Determine the [x, y] coordinate at the center of the cell enclosing the given text.  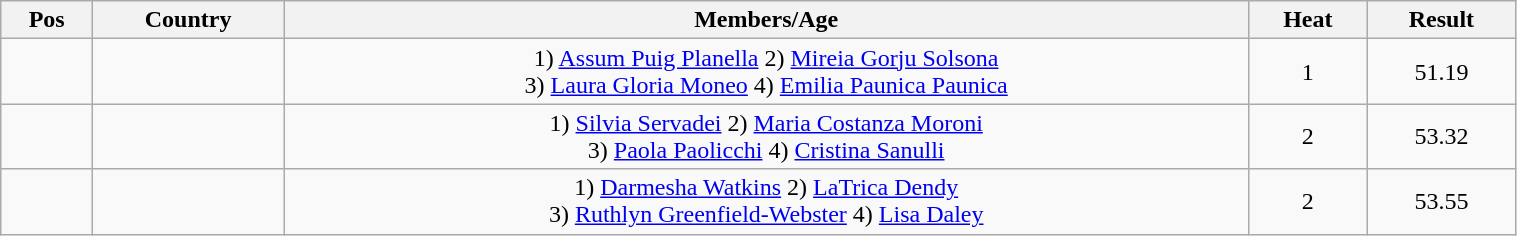
Pos [47, 20]
1) Assum Puig Planella 2) Mireia Gorju Solsona3) Laura Gloria Moneo 4) Emilia Paunica Paunica [766, 72]
51.19 [1442, 72]
Country [188, 20]
53.55 [1442, 202]
Members/Age [766, 20]
1) Darmesha Watkins 2) LaTrica Dendy3) Ruthlyn Greenfield-Webster 4) Lisa Daley [766, 202]
Heat [1308, 20]
Result [1442, 20]
1) Silvia Servadei 2) Maria Costanza Moroni3) Paola Paolicchi 4) Cristina Sanulli [766, 136]
1 [1308, 72]
53.32 [1442, 136]
